For the text-containing cell, return its midpoint in [X, Y] coordinate format. 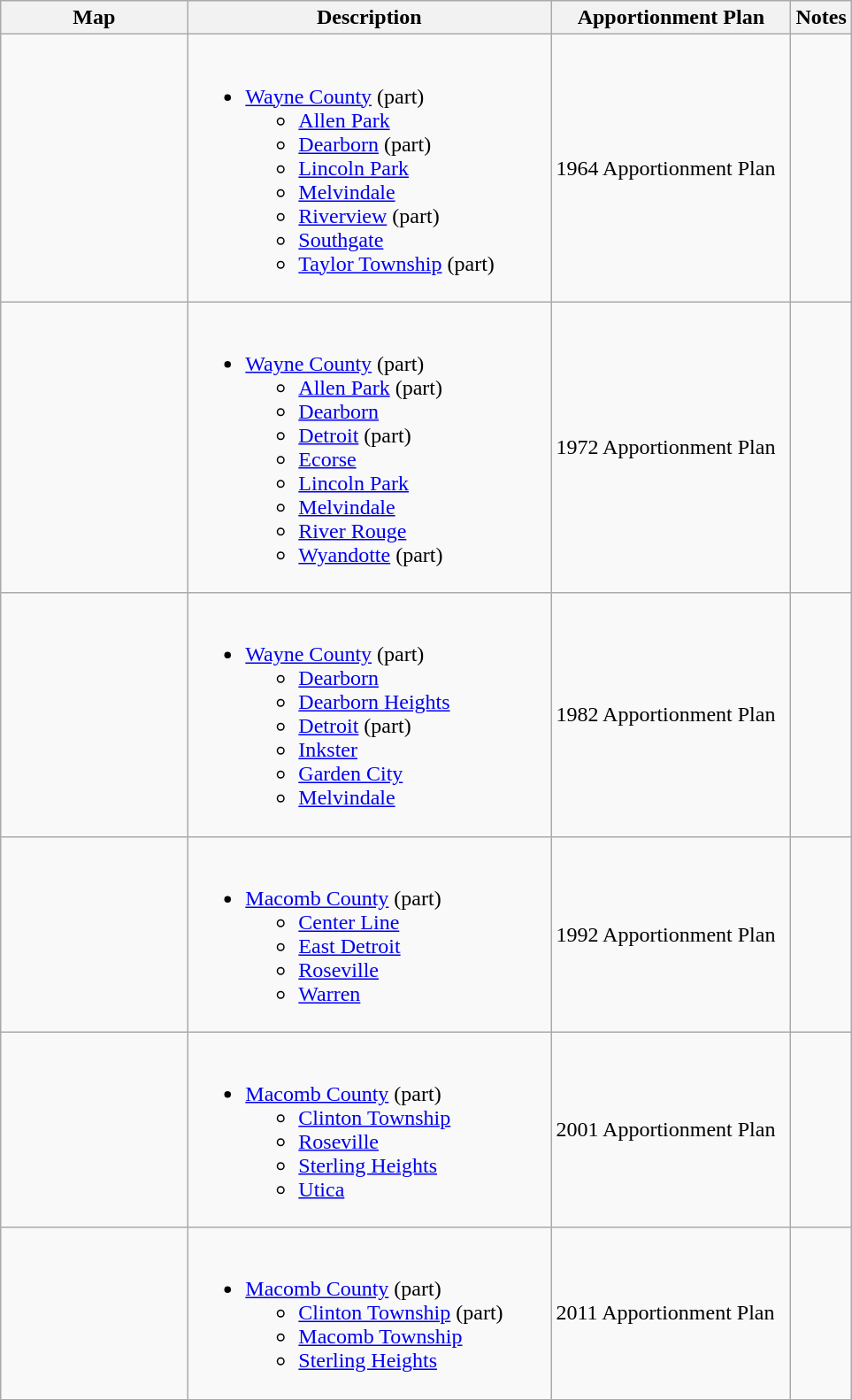
Wayne County (part)DearbornDearborn HeightsDetroit (part)InksterGarden CityMelvindale [370, 715]
Macomb County (part)Clinton TownshipRosevilleSterling HeightsUtica [370, 1129]
2001 Apportionment Plan [671, 1129]
Wayne County (part)Allen ParkDearborn (part)Lincoln ParkMelvindaleRiverview (part)SouthgateTaylor Township (part) [370, 168]
Apportionment Plan [671, 18]
Notes [821, 18]
Macomb County (part)Clinton Township (part)Macomb TownshipSterling Heights [370, 1313]
Macomb County (part)Center LineEast DetroitRosevilleWarren [370, 935]
1972 Apportionment Plan [671, 448]
2011 Apportionment Plan [671, 1313]
1964 Apportionment Plan [671, 168]
1992 Apportionment Plan [671, 935]
Map [94, 18]
Wayne County (part)Allen Park (part)DearbornDetroit (part)EcorseLincoln ParkMelvindaleRiver RougeWyandotte (part) [370, 448]
1982 Apportionment Plan [671, 715]
Description [370, 18]
